For the text-containing cell, return its midpoint in (x, y) coordinate format. 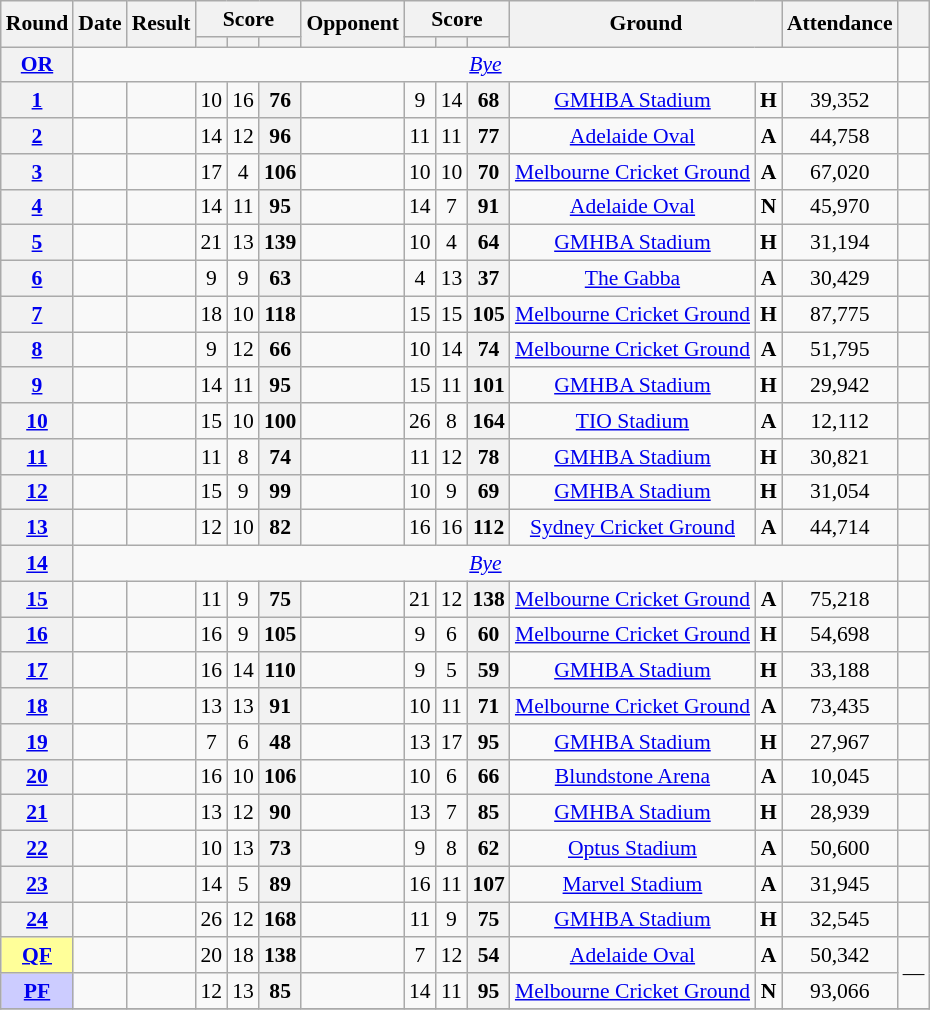
101 (488, 386)
96 (280, 136)
59 (488, 671)
31,194 (840, 243)
90 (280, 813)
99 (280, 492)
48 (280, 742)
12,112 (840, 421)
27,967 (840, 742)
23 (38, 884)
2 (38, 136)
Date (100, 24)
Sydney Cricket Ground (632, 528)
44,714 (840, 528)
The Gabba (632, 279)
168 (280, 920)
29,942 (840, 386)
67,020 (840, 172)
Result (162, 24)
89 (280, 884)
87,775 (840, 314)
PF (38, 991)
76 (280, 101)
64 (488, 243)
51,795 (840, 350)
164 (488, 421)
100 (280, 421)
Blundstone Arena (632, 777)
31,945 (840, 884)
Ground (646, 24)
73 (280, 849)
39,352 (840, 101)
30,429 (840, 279)
Attendance (840, 24)
75,218 (840, 599)
22 (38, 849)
24 (38, 920)
54,698 (840, 635)
118 (280, 314)
30,821 (840, 457)
110 (280, 671)
77 (488, 136)
78 (488, 457)
60 (488, 635)
68 (488, 101)
71 (488, 706)
107 (488, 884)
50,600 (840, 849)
50,342 (840, 956)
TIO Stadium (632, 421)
82 (280, 528)
19 (38, 742)
Marvel Stadium (632, 884)
62 (488, 849)
73,435 (840, 706)
3 (38, 172)
28,939 (840, 813)
37 (488, 279)
Opponent (352, 24)
32,545 (840, 920)
33,188 (840, 671)
45,970 (840, 207)
OR (38, 65)
44,758 (840, 136)
54 (488, 956)
31,054 (840, 492)
112 (488, 528)
93,066 (840, 991)
139 (280, 243)
Optus Stadium (632, 849)
— (914, 974)
1 (38, 101)
69 (488, 492)
63 (280, 279)
Round (38, 24)
QF (38, 956)
70 (488, 172)
10,045 (840, 777)
